Locate the cell with the specified text and output its [x, y] center coordinate. 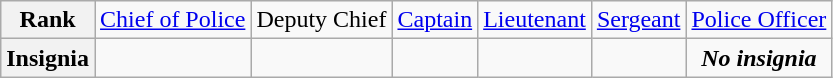
Police Officer [759, 20]
Chief of Police [173, 20]
Sergeant [638, 20]
Insignia [48, 58]
Deputy Chief [322, 20]
No insignia [759, 58]
Rank [48, 20]
Lieutenant [535, 20]
Captain [435, 20]
